Extract the (X, Y) coordinate from the center of the cell holding the provided text.  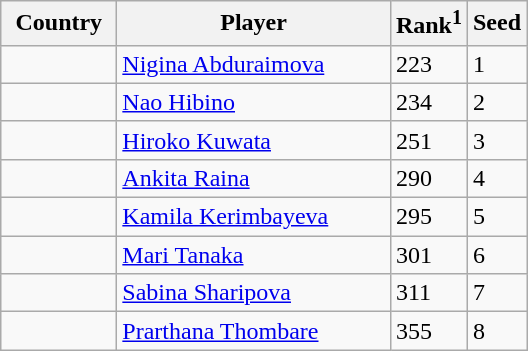
2 (496, 102)
Country (59, 24)
Nigina Abduraimova (254, 64)
Kamila Kerimbayeva (254, 217)
1 (496, 64)
Rank1 (428, 24)
Ankita Raina (254, 178)
311 (428, 293)
234 (428, 102)
Nao Hibino (254, 102)
Sabina Sharipova (254, 293)
251 (428, 140)
Hiroko Kuwata (254, 140)
7 (496, 293)
4 (496, 178)
5 (496, 217)
223 (428, 64)
295 (428, 217)
301 (428, 255)
Player (254, 24)
Prarthana Thombare (254, 331)
6 (496, 255)
Seed (496, 24)
3 (496, 140)
290 (428, 178)
8 (496, 331)
355 (428, 331)
Mari Tanaka (254, 255)
